Determine the [x, y] coordinate at the center of the cell enclosing the given text.  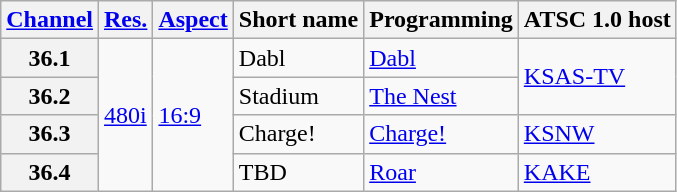
KSNW [597, 134]
480i [126, 115]
KSAS-TV [597, 77]
36.4 [50, 172]
Programming [442, 20]
TBD [298, 172]
The Nest [442, 96]
Res. [126, 20]
36.1 [50, 58]
ATSC 1.0 host [597, 20]
Aspect [193, 20]
KAKE [597, 172]
36.3 [50, 134]
36.2 [50, 96]
Channel [50, 20]
Short name [298, 20]
Roar [442, 172]
Stadium [298, 96]
16:9 [193, 115]
